For the text-containing cell, return its midpoint in (X, Y) coordinate format. 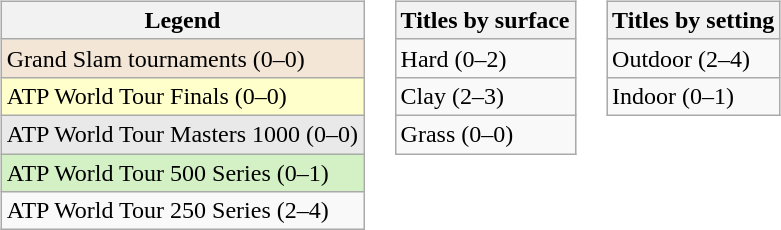
Hard (0–2) (485, 58)
Titles by surface (485, 20)
Indoor (0–1) (694, 96)
Clay (2–3) (485, 96)
Titles by setting (694, 20)
Grass (0–0) (485, 134)
ATP World Tour 500 Series (0–1) (182, 173)
ATP World Tour 250 Series (2–4) (182, 211)
Grand Slam tournaments (0–0) (182, 58)
ATP World Tour Finals (0–0) (182, 96)
ATP World Tour Masters 1000 (0–0) (182, 134)
Legend (182, 20)
Outdoor (2–4) (694, 58)
